Capture the cell that displays the provided text and extract its [x, y] central coordinate. 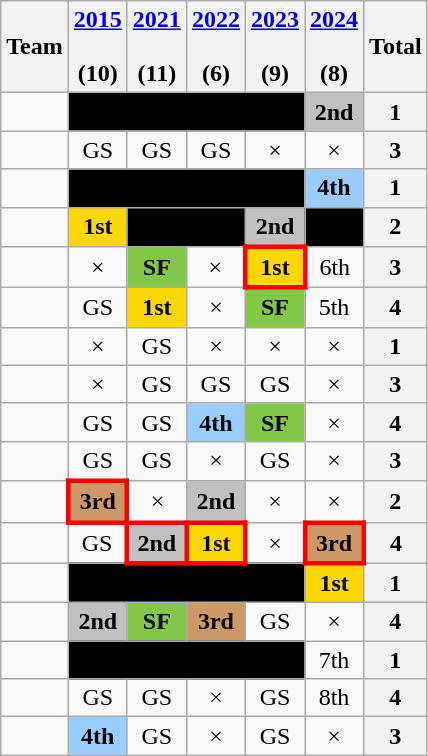
Team [35, 47]
2021 (11) [156, 47]
2015 (10) [98, 47]
6th [334, 268]
8th [334, 698]
7th [334, 660]
2022 (6) [216, 47]
2024 (8) [334, 47]
2023 (9) [274, 47]
5th [334, 308]
Total [396, 47]
